Determine the [x, y] coordinate at the center of the cell enclosing the given text.  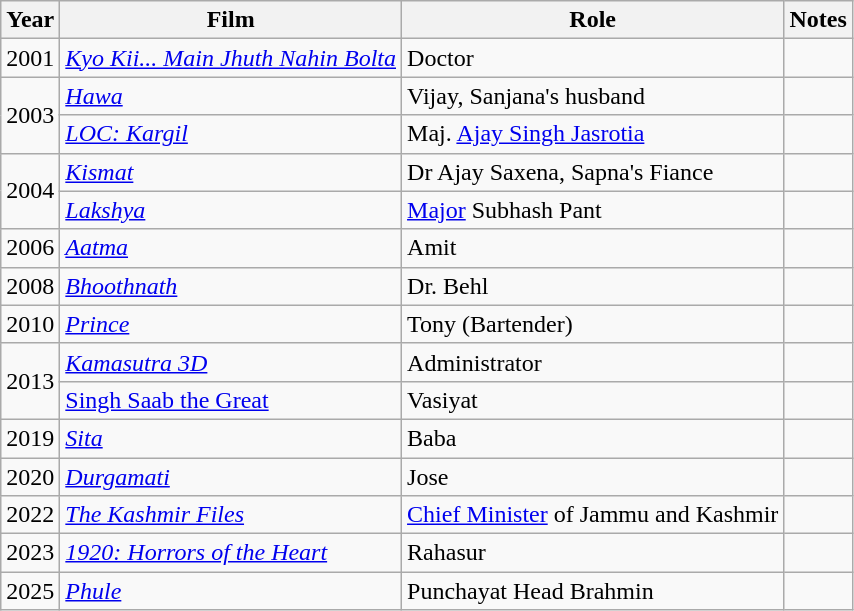
Aatma [231, 248]
Punchayat Head Brahmin [593, 591]
2019 [30, 438]
Year [30, 20]
2004 [30, 191]
Kyo Kii... Main Jhuth Nahin Bolta [231, 58]
Phule [231, 591]
Chief Minister of Jammu and Kashmir [593, 515]
Major Subhash Pant [593, 210]
Dr. Behl [593, 286]
Dr Ajay Saxena, Sapna's Fiance [593, 172]
Sita [231, 438]
Kismat [231, 172]
2006 [30, 248]
2025 [30, 591]
2023 [30, 553]
Amit [593, 248]
Tony (Bartender) [593, 324]
2022 [30, 515]
2008 [30, 286]
Notes [818, 20]
Role [593, 20]
Prince [231, 324]
Administrator [593, 362]
The Kashmir Files [231, 515]
2020 [30, 477]
Maj. Ajay Singh Jasrotia [593, 134]
Kamasutra 3D [231, 362]
Lakshya [231, 210]
Jose [593, 477]
2001 [30, 58]
2013 [30, 381]
Doctor [593, 58]
Singh Saab the Great [231, 400]
Vijay, Sanjana's husband [593, 96]
LOC: Kargil [231, 134]
Vasiyat [593, 400]
Rahasur [593, 553]
Bhoothnath [231, 286]
Baba [593, 438]
2010 [30, 324]
Film [231, 20]
Durgamati [231, 477]
2003 [30, 115]
Hawa [231, 96]
1920: Horrors of the Heart [231, 553]
